Output the [x, y] coordinate of the center of the cell containing the given text.  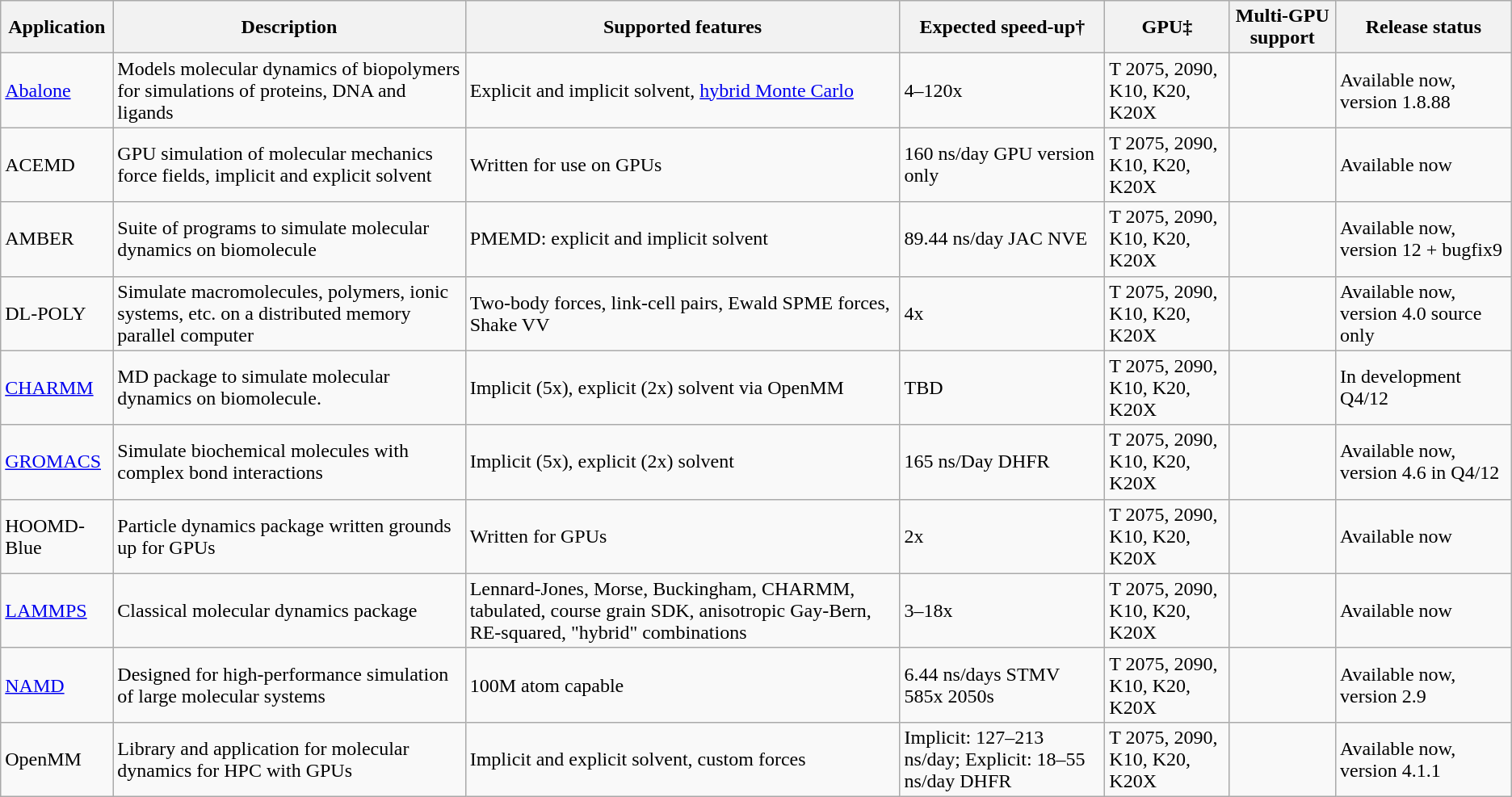
Particle dynamics package written grounds up for GPUs [289, 536]
Application [57, 27]
LAMMPS [57, 610]
Multi-GPU support [1283, 27]
Explicit and implicit solvent, hybrid Monte Carlo [682, 90]
CHARMM [57, 388]
MD package to simulate molecular dynamics on biomolecule. [289, 388]
PMEMD: explicit and implicit solvent [682, 239]
6.44 ns/days STMV 585x 2050s [1002, 685]
OpenMM [57, 759]
GROMACS [57, 462]
Classical molecular dynamics package [289, 610]
Implicit (5x), explicit (2x) solvent via OpenMM [682, 388]
Available now, version 1.8.88 [1424, 90]
Simulate biochemical molecules with complex bond interactions [289, 462]
89.44 ns/day JAC NVE [1002, 239]
Models molecular dynamics of biopolymers for simulations of proteins, DNA and ligands [289, 90]
Expected speed-up† [1002, 27]
HOOMD-Blue [57, 536]
Implicit and explicit solvent, custom forces [682, 759]
Written for use on GPUs [682, 165]
Available now, version 2.9 [1424, 685]
100M atom capable [682, 685]
GPU simulation of molecular mechanics force fields, implicit and explicit solvent [289, 165]
TBD [1002, 388]
Available now, version 4.6 in Q4/12 [1424, 462]
Simulate macromolecules, polymers, ionic systems, etc. on a distributed memory parallel computer [289, 313]
Available now, version 12 + bugfix9 [1424, 239]
Designed for high-performance simulation of large molecular systems [289, 685]
Two-body forces, link-cell pairs, Ewald SPME forces, Shake VV [682, 313]
GPU‡ [1167, 27]
160 ns/day GPU version only [1002, 165]
DL-POLY [57, 313]
In development Q4/12 [1424, 388]
Supported features [682, 27]
Implicit (5x), explicit (2x) solvent [682, 462]
AMBER [57, 239]
Suite of programs to simulate molecular dynamics on biomolecule [289, 239]
NAMD [57, 685]
4–120x [1002, 90]
Release status [1424, 27]
3–18x [1002, 610]
Available now, version 4.1.1 [1424, 759]
Written for GPUs [682, 536]
4x [1002, 313]
Available now, version 4.0 source only [1424, 313]
Library and application for molecular dynamics for HPC with GPUs [289, 759]
2x [1002, 536]
ACEMD [57, 165]
Lennard-Jones, Morse, Buckingham, CHARMM, tabulated, course grain SDK, anisotropic Gay-Bern, RE-squared, "hybrid" combinations [682, 610]
Description [289, 27]
Abalone [57, 90]
165 ns/Day DHFR [1002, 462]
Implicit: 127–213 ns/day; Explicit: 18–55 ns/day DHFR [1002, 759]
